Output the (x, y) coordinate of the center of the cell containing the given text.  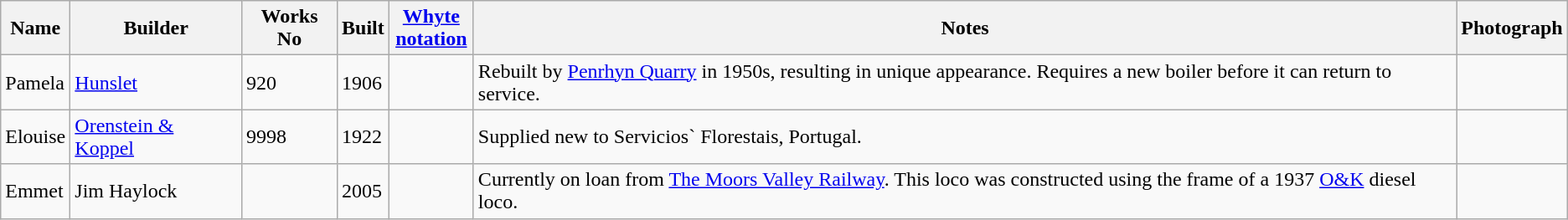
Elouise (35, 137)
1922 (364, 137)
Builder (156, 28)
Supplied new to Servicios` Florestais, Portugal. (965, 137)
920 (289, 82)
Orenstein & Koppel (156, 137)
9998 (289, 137)
2005 (364, 191)
Whyte notation (431, 28)
Built (364, 28)
Hunslet (156, 82)
Jim Haylock (156, 191)
Name (35, 28)
Currently on loan from The Moors Valley Railway. This loco was constructed using the frame of a 1937 O&K diesel loco. (965, 191)
1906 (364, 82)
Notes (965, 28)
Emmet (35, 191)
Pamela (35, 82)
Photograph (1512, 28)
Rebuilt by Penrhyn Quarry in 1950s, resulting in unique appearance. Requires a new boiler before it can return to service. (965, 82)
Works No (289, 28)
